Search for the cell housing the specified text and yield its [x, y] center coordinate. 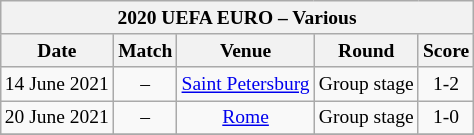
Match [144, 50]
Score [446, 50]
1-2 [446, 84]
14 June 2021 [56, 84]
Date [56, 50]
Venue [246, 50]
Saint Petersburg [246, 84]
Round [366, 50]
20 June 2021 [56, 118]
Rome [246, 118]
2020 UEFA EURO – Various [237, 18]
1-0 [446, 118]
